Search for the cell housing the specified text and yield its [X, Y] center coordinate. 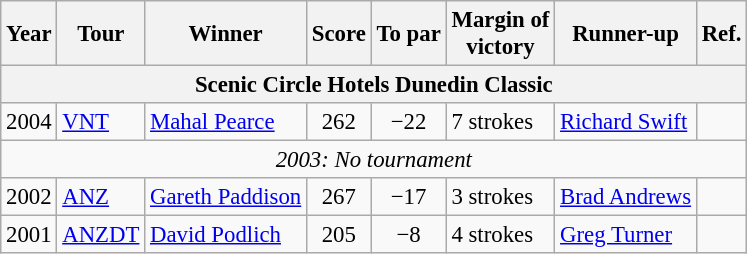
Mahal Pearce [226, 122]
Year [29, 34]
ANZ [101, 197]
Margin ofvictory [500, 34]
David Podlich [226, 235]
7 strokes [500, 122]
Brad Andrews [626, 197]
262 [340, 122]
2003: No tournament [374, 160]
2004 [29, 122]
ANZDT [101, 235]
To par [408, 34]
Richard Swift [626, 122]
Gareth Paddison [226, 197]
Score [340, 34]
2001 [29, 235]
−22 [408, 122]
2002 [29, 197]
−8 [408, 235]
3 strokes [500, 197]
Ref. [721, 34]
Winner [226, 34]
Scenic Circle Hotels Dunedin Classic [374, 85]
267 [340, 197]
Tour [101, 34]
205 [340, 235]
−17 [408, 197]
Runner-up [626, 34]
4 strokes [500, 235]
VNT [101, 122]
Greg Turner [626, 235]
